Extract the (x, y) coordinate from the center of the cell holding the provided text.  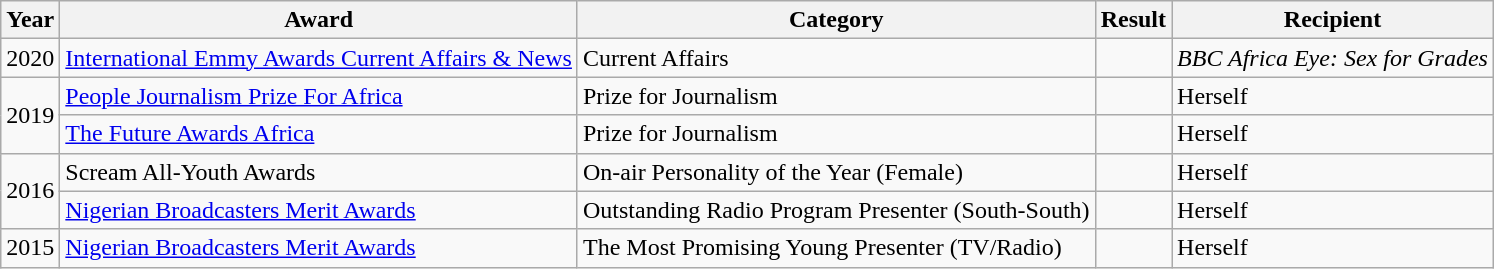
International Emmy Awards Current Affairs & News (319, 58)
2020 (30, 58)
Outstanding Radio Program Presenter (South-South) (836, 210)
Recipient (1333, 20)
2016 (30, 191)
2015 (30, 248)
Scream All-Youth Awards (319, 172)
Result (1133, 20)
Current Affairs (836, 58)
BBC Africa Eye: Sex for Grades (1333, 58)
Category (836, 20)
2019 (30, 115)
On-air Personality of the Year (Female) (836, 172)
The Future Awards Africa (319, 134)
The Most Promising Young Presenter (TV/Radio) (836, 248)
Award (319, 20)
Year (30, 20)
People Journalism Prize For Africa (319, 96)
